Locate the cell with the specified text and output its (X, Y) center coordinate. 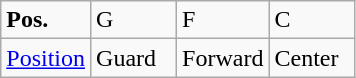
G (134, 20)
Pos. (46, 20)
C (312, 20)
Guard (134, 58)
F (223, 20)
Position (46, 58)
Center (312, 58)
Forward (223, 58)
